For the text-containing cell, return its midpoint in (X, Y) coordinate format. 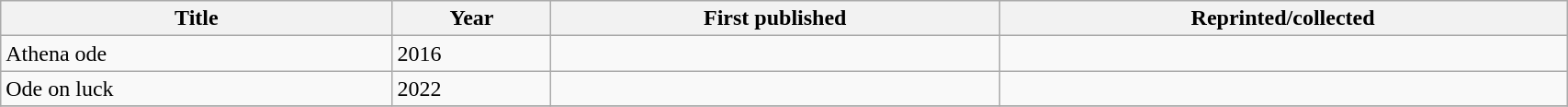
2016 (472, 53)
Reprinted/collected (1283, 18)
Year (472, 18)
Ode on luck (197, 89)
Athena ode (197, 53)
First published (775, 18)
Title (197, 18)
2022 (472, 89)
